Detect which cell encompasses the target text, then output its (X, Y) center coordinate. 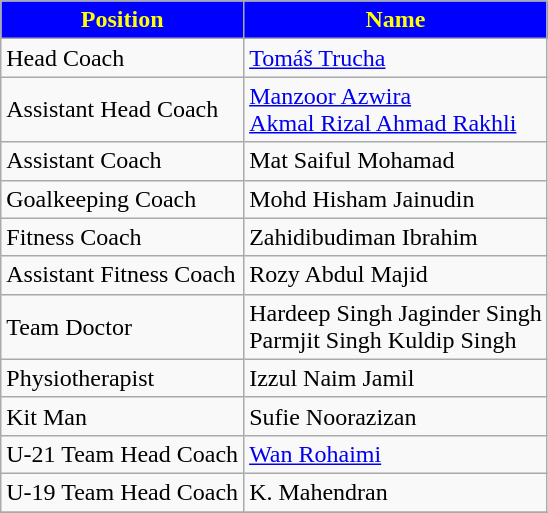
Izzul Naim Jamil (396, 378)
Hardeep Singh Jaginder Singh Parmjit Singh Kuldip Singh (396, 326)
Head Coach (122, 58)
Wan Rohaimi (396, 454)
Position (122, 20)
Zahidibudiman Ibrahim (396, 237)
K. Mahendran (396, 492)
Assistant Head Coach (122, 110)
U-21 Team Head Coach (122, 454)
Name (396, 20)
Rozy Abdul Majid (396, 275)
Goalkeeping Coach (122, 199)
Assistant Coach (122, 161)
Physiotherapist (122, 378)
Mat Saiful Mohamad (396, 161)
Mohd Hisham Jainudin (396, 199)
Kit Man (122, 416)
U-19 Team Head Coach (122, 492)
Team Doctor (122, 326)
Manzoor Azwira Akmal Rizal Ahmad Rakhli (396, 110)
Fitness Coach (122, 237)
Sufie Noorazizan (396, 416)
Tomáš Trucha (396, 58)
Assistant Fitness Coach (122, 275)
